Detect which cell encompasses the target text, then output its (x, y) center coordinate. 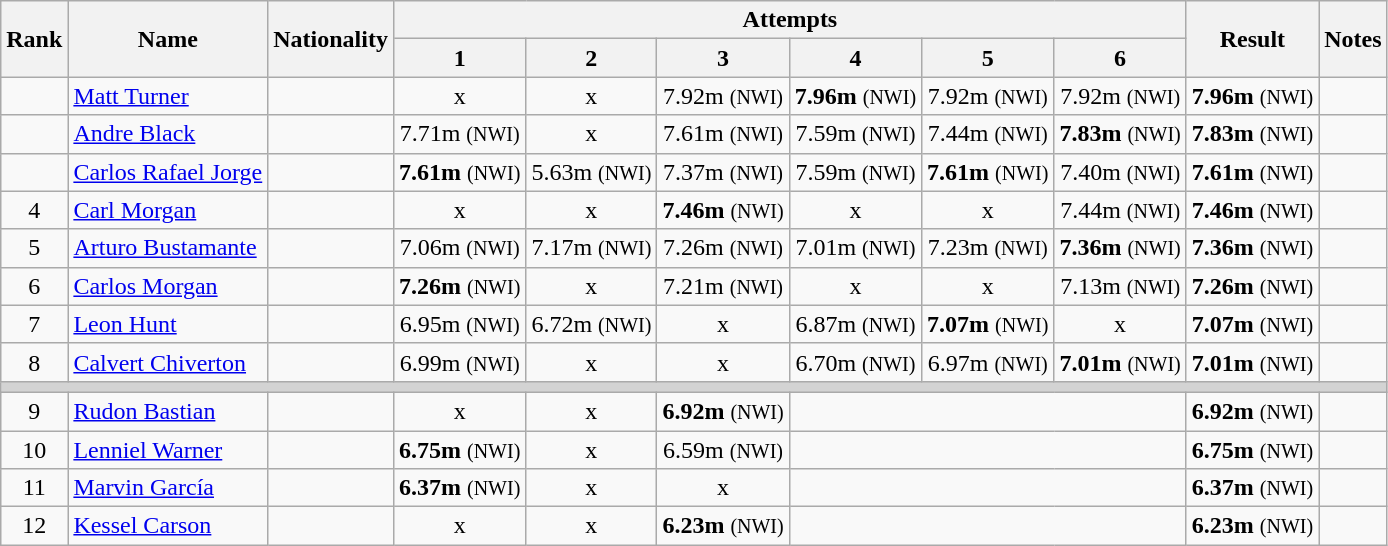
6.99m (NWI) (459, 362)
Rank (34, 39)
Kessel Carson (168, 526)
11 (34, 488)
7.13m (NWI) (1120, 286)
Calvert Chiverton (168, 362)
Nationality (331, 39)
7.37m (NWI) (723, 172)
8 (34, 362)
Result (1252, 39)
Marvin García (168, 488)
Carl Morgan (168, 210)
9 (34, 411)
6.95m (NWI) (459, 324)
7.21m (NWI) (723, 286)
1 (459, 58)
Leon Hunt (168, 324)
6.59m (NWI) (723, 449)
Carlos Morgan (168, 286)
Arturo Bustamante (168, 248)
7.06m (NWI) (459, 248)
7.23m (NWI) (988, 248)
6.97m (NWI) (988, 362)
Lenniel Warner (168, 449)
7.71m (NWI) (459, 134)
6.70m (NWI) (855, 362)
Carlos Rafael Jorge (168, 172)
10 (34, 449)
7 (34, 324)
Matt Turner (168, 96)
2 (592, 58)
Name (168, 39)
Attempts (790, 20)
3 (723, 58)
6.87m (NWI) (855, 324)
7.40m (NWI) (1120, 172)
Notes (1353, 39)
Rudon Bastian (168, 411)
7.17m (NWI) (592, 248)
12 (34, 526)
6.72m (NWI) (592, 324)
Andre Black (168, 134)
5.63m (NWI) (592, 172)
